Extract the (X, Y) coordinate from the center of the cell holding the provided text.  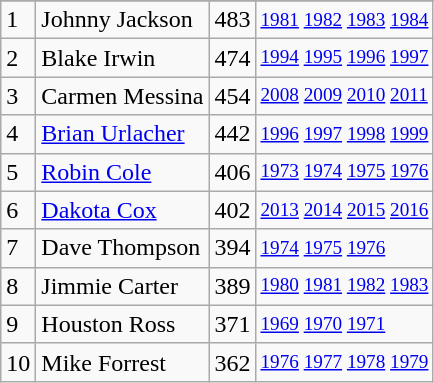
1 (18, 20)
9 (18, 324)
Johnny Jackson (122, 20)
2013 2014 2015 2016 (344, 210)
7 (18, 248)
Houston Ross (122, 324)
442 (232, 134)
454 (232, 96)
Brian Urlacher (122, 134)
1974 1975 1976 (344, 248)
Robin Cole (122, 172)
6 (18, 210)
371 (232, 324)
Blake Irwin (122, 58)
1996 1997 1998 1999 (344, 134)
1980 1981 1982 1983 (344, 286)
389 (232, 286)
2008 2009 2010 2011 (344, 96)
10 (18, 362)
Jimmie Carter (122, 286)
1969 1970 1971 (344, 324)
1981 1982 1983 1984 (344, 20)
5 (18, 172)
1994 1995 1996 1997 (344, 58)
Dave Thompson (122, 248)
Mike Forrest (122, 362)
394 (232, 248)
406 (232, 172)
Dakota Cox (122, 210)
3 (18, 96)
1976 1977 1978 1979 (344, 362)
362 (232, 362)
Carmen Messina (122, 96)
8 (18, 286)
483 (232, 20)
4 (18, 134)
474 (232, 58)
2 (18, 58)
402 (232, 210)
1973 1974 1975 1976 (344, 172)
